Provide the [X, Y] coordinate of the cell's center where the given text is located.  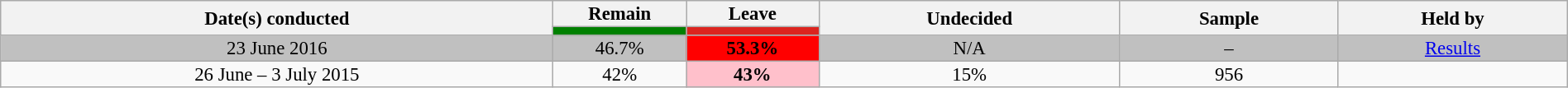
Held by [1453, 18]
Results [1453, 49]
Date(s) conducted [277, 18]
43% [753, 75]
956 [1229, 75]
Undecided [969, 18]
Sample [1229, 18]
42% [620, 75]
– [1229, 49]
Leave [753, 14]
15% [969, 75]
Remain [620, 14]
46.7% [620, 49]
26 June – 3 July 2015 [277, 75]
N/A [969, 49]
53.3% [753, 49]
23 June 2016 [277, 49]
